Provide the [x, y] coordinate of the cell's center where the given text is located.  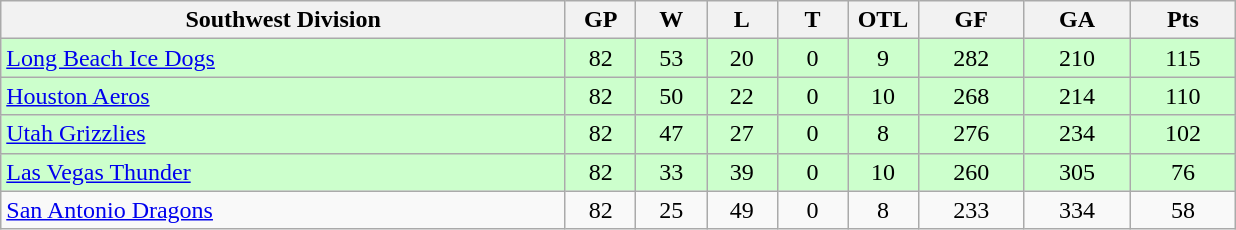
9 [884, 58]
305 [1077, 172]
T [812, 20]
268 [971, 96]
Long Beach Ice Dogs [284, 58]
276 [971, 134]
San Antonio Dragons [284, 210]
L [742, 20]
334 [1077, 210]
GA [1077, 20]
20 [742, 58]
25 [672, 210]
Southwest Division [284, 20]
110 [1183, 96]
OTL [884, 20]
Pts [1183, 20]
115 [1183, 58]
47 [672, 134]
39 [742, 172]
22 [742, 96]
27 [742, 134]
76 [1183, 172]
GP [600, 20]
58 [1183, 210]
Las Vegas Thunder [284, 172]
Utah Grizzlies [284, 134]
GF [971, 20]
234 [1077, 134]
260 [971, 172]
214 [1077, 96]
50 [672, 96]
210 [1077, 58]
233 [971, 210]
W [672, 20]
102 [1183, 134]
282 [971, 58]
Houston Aeros [284, 96]
53 [672, 58]
49 [742, 210]
33 [672, 172]
